Return the [X, Y] coordinate for the center point of the cell that contains the specified text.  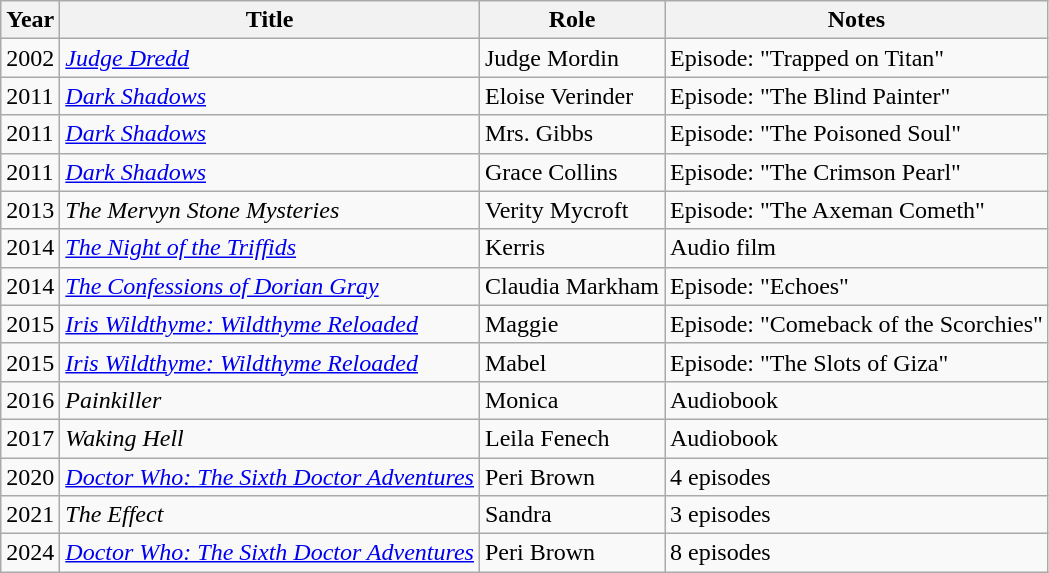
2021 [30, 515]
Verity Mycroft [572, 210]
Judge Dredd [270, 58]
Notes [856, 20]
Episode: "The Slots of Giza" [856, 362]
Title [270, 20]
Episode: "Comeback of the Scorchies" [856, 324]
2013 [30, 210]
Episode: "The Poisoned Soul" [856, 134]
2020 [30, 477]
The Mervyn Stone Mysteries [270, 210]
Painkiller [270, 400]
2024 [30, 553]
Maggie [572, 324]
Episode: "The Blind Painter" [856, 96]
Monica [572, 400]
Kerris [572, 248]
Grace Collins [572, 172]
Claudia Markham [572, 286]
Audio film [856, 248]
The Confessions of Dorian Gray [270, 286]
4 episodes [856, 477]
Leila Fenech [572, 438]
2017 [30, 438]
Episode: "Echoes" [856, 286]
Mabel [572, 362]
Sandra [572, 515]
Waking Hell [270, 438]
Episode: "The Crimson Pearl" [856, 172]
Episode: "Trapped on Titan" [856, 58]
2002 [30, 58]
Eloise Verinder [572, 96]
Mrs. Gibbs [572, 134]
Role [572, 20]
2016 [30, 400]
The Night of the Triffids [270, 248]
Year [30, 20]
3 episodes [856, 515]
8 episodes [856, 553]
Judge Mordin [572, 58]
Episode: "The Axeman Cometh" [856, 210]
The Effect [270, 515]
